Identify which cell holds the provided text, then report its [x, y] central coordinate. 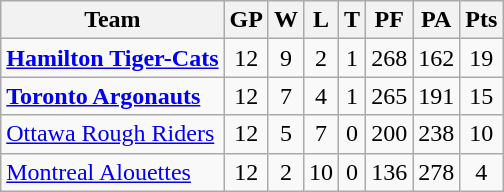
Montreal Alouettes [112, 172]
268 [390, 58]
W [286, 20]
Ottawa Rough Riders [112, 134]
Team [112, 20]
19 [482, 58]
15 [482, 96]
PF [390, 20]
162 [436, 58]
265 [390, 96]
Pts [482, 20]
9 [286, 58]
136 [390, 172]
238 [436, 134]
PA [436, 20]
278 [436, 172]
5 [286, 134]
Toronto Argonauts [112, 96]
Hamilton Tiger-Cats [112, 58]
191 [436, 96]
GP [246, 20]
T [352, 20]
200 [390, 134]
L [320, 20]
